Capture the cell that displays the provided text and extract its [x, y] central coordinate. 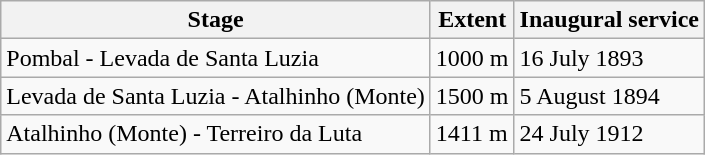
24 July 1912 [609, 134]
Levada de Santa Luzia - Atalhinho (Monte) [216, 96]
5 August 1894 [609, 96]
Pombal - Levada de Santa Luzia [216, 58]
1500 m [472, 96]
Atalhinho (Monte) - Terreiro da Luta [216, 134]
1000 m [472, 58]
16 July 1893 [609, 58]
Extent [472, 20]
Stage [216, 20]
1411 m [472, 134]
Inaugural service [609, 20]
